For the text-containing cell, return its midpoint in (x, y) coordinate format. 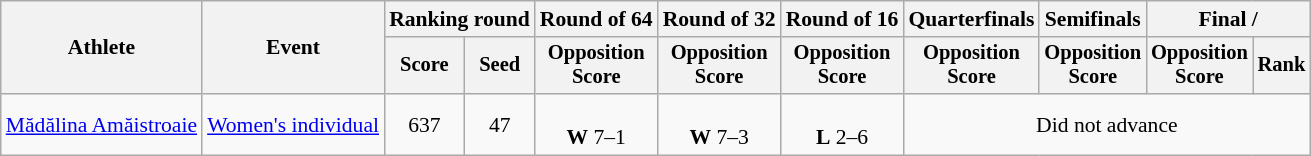
Event (293, 48)
Quarterfinals (971, 19)
Mădălina Amăistroaie (102, 124)
Round of 64 (596, 19)
W 7–1 (596, 124)
W 7–3 (720, 124)
637 (424, 124)
Semifinals (1092, 19)
L 2–6 (842, 124)
Round of 32 (720, 19)
Rank (1282, 66)
Did not advance (1106, 124)
Women's individual (293, 124)
Athlete (102, 48)
Ranking round (460, 19)
Round of 16 (842, 19)
Seed (500, 66)
Score (424, 66)
47 (500, 124)
Final / (1228, 19)
